Extract the [x, y] coordinate from the center of the cell holding the provided text.  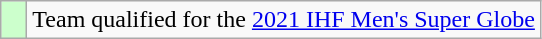
Team qualified for the 2021 IHF Men's Super Globe [284, 20]
